Capture the cell that displays the provided text and extract its [X, Y] central coordinate. 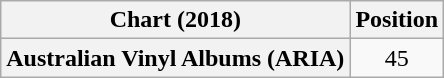
45 [397, 58]
Chart (2018) [176, 20]
Australian Vinyl Albums (ARIA) [176, 58]
Position [397, 20]
